Return the (x, y) coordinate for the center point of the cell that contains the specified text.  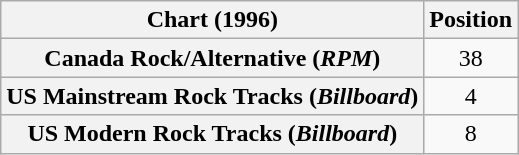
Position (471, 20)
US Modern Rock Tracks (Billboard) (212, 134)
US Mainstream Rock Tracks (Billboard) (212, 96)
Canada Rock/Alternative (RPM) (212, 58)
8 (471, 134)
38 (471, 58)
Chart (1996) (212, 20)
4 (471, 96)
